Capture the cell that displays the provided text and extract its [x, y] central coordinate. 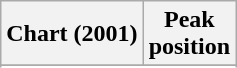
Chart (2001) [72, 34]
Peakposition [189, 34]
